Output the (x, y) coordinate of the center of the cell containing the given text.  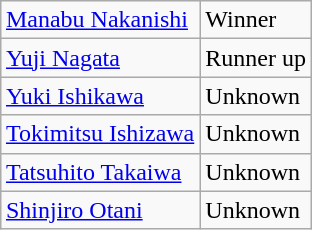
Manabu Nakanishi (100, 20)
Tokimitsu Ishizawa (100, 134)
Runner up (256, 58)
Tatsuhito Takaiwa (100, 172)
Shinjiro Otani (100, 210)
Yuki Ishikawa (100, 96)
Yuji Nagata (100, 58)
Winner (256, 20)
